For the text-containing cell, return its midpoint in [x, y] coordinate format. 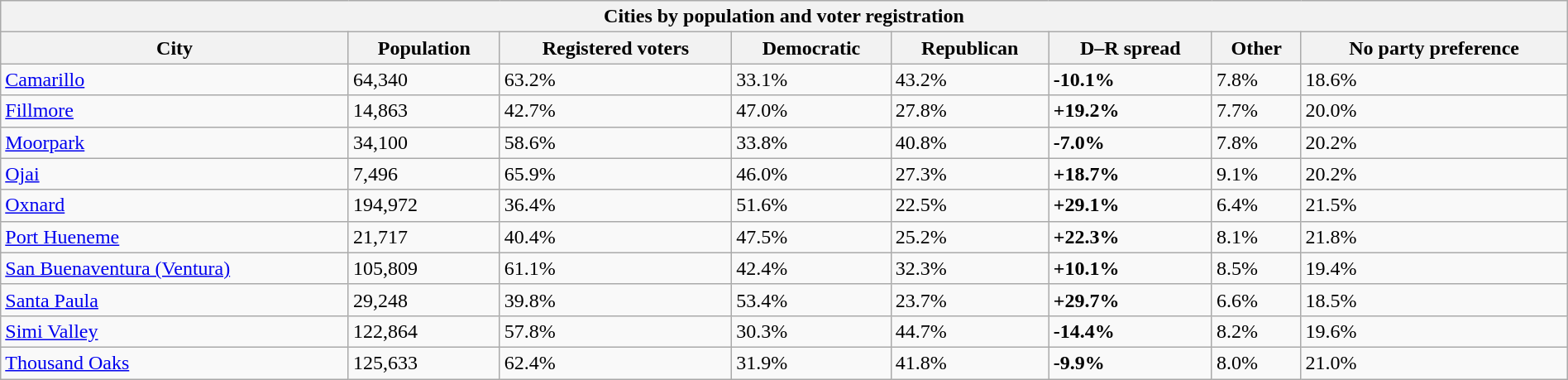
Oxnard [175, 205]
19.6% [1434, 331]
Camarillo [175, 79]
Ojai [175, 174]
44.7% [969, 331]
57.8% [615, 331]
-7.0% [1130, 142]
San Buenaventura (Ventura) [175, 268]
43.2% [969, 79]
23.7% [969, 300]
31.9% [812, 363]
Democratic [812, 48]
42.7% [615, 111]
14,863 [423, 111]
City [175, 48]
-14.4% [1130, 331]
20.0% [1434, 111]
8.5% [1256, 268]
+10.1% [1130, 268]
Population [423, 48]
21.5% [1434, 205]
-9.9% [1130, 363]
22.5% [969, 205]
194,972 [423, 205]
8.0% [1256, 363]
29,248 [423, 300]
19.4% [1434, 268]
Cities by population and voter registration [784, 17]
63.2% [615, 79]
Republican [969, 48]
21,717 [423, 237]
21.8% [1434, 237]
Moorpark [175, 142]
53.4% [812, 300]
7,496 [423, 174]
27.8% [969, 111]
34,100 [423, 142]
6.6% [1256, 300]
65.9% [615, 174]
18.6% [1434, 79]
47.0% [812, 111]
+19.2% [1130, 111]
41.8% [969, 363]
7.7% [1256, 111]
18.5% [1434, 300]
39.8% [615, 300]
8.1% [1256, 237]
105,809 [423, 268]
21.0% [1434, 363]
D–R spread [1130, 48]
32.3% [969, 268]
58.6% [615, 142]
Other [1256, 48]
+29.7% [1130, 300]
36.4% [615, 205]
47.5% [812, 237]
8.2% [1256, 331]
-10.1% [1130, 79]
61.1% [615, 268]
Thousand Oaks [175, 363]
Registered voters [615, 48]
Port Hueneme [175, 237]
9.1% [1256, 174]
40.8% [969, 142]
Fillmore [175, 111]
27.3% [969, 174]
122,864 [423, 331]
+29.1% [1130, 205]
Simi Valley [175, 331]
No party preference [1434, 48]
30.3% [812, 331]
125,633 [423, 363]
42.4% [812, 268]
25.2% [969, 237]
46.0% [812, 174]
+22.3% [1130, 237]
64,340 [423, 79]
33.8% [812, 142]
Santa Paula [175, 300]
33.1% [812, 79]
+18.7% [1130, 174]
51.6% [812, 205]
62.4% [615, 363]
6.4% [1256, 205]
40.4% [615, 237]
